Extract the [x, y] coordinate from the center of the cell holding the provided text.  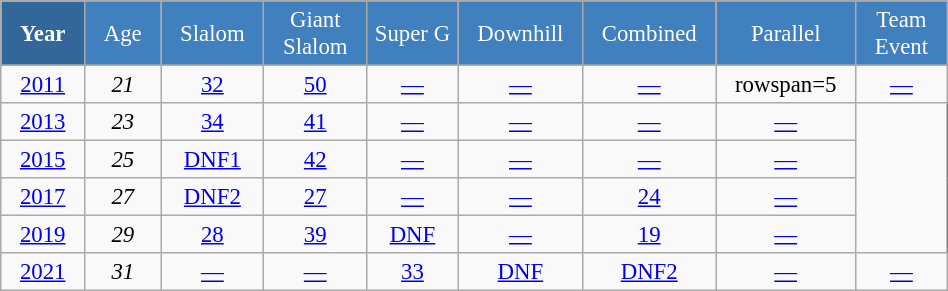
32 [212, 85]
50 [316, 85]
41 [316, 122]
2013 [43, 122]
2011 [43, 85]
DNF2 [212, 197]
34 [212, 122]
Downhill [520, 34]
25 [123, 160]
Parallel [786, 34]
Slalom [212, 34]
29 [123, 235]
42 [316, 160]
Year [43, 34]
24 [650, 197]
rowspan=5 [786, 85]
2015 [43, 160]
2019 [43, 235]
DNF1 [212, 160]
21 [123, 85]
Team Event [902, 34]
GiantSlalom [316, 34]
Age [123, 34]
2017 [43, 197]
28 [212, 235]
19 [650, 235]
Super G [412, 34]
39 [316, 235]
Combined [650, 34]
23 [123, 122]
DNF [412, 235]
